Output the (X, Y) coordinate of the center of the cell containing the given text.  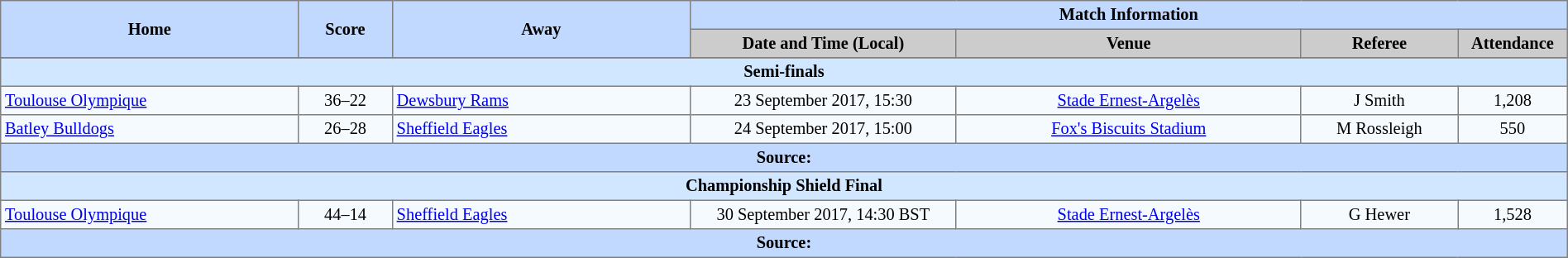
Match Information (1128, 15)
Score (346, 30)
Away (541, 30)
36–22 (346, 100)
44–14 (346, 214)
Semi-finals (784, 72)
J Smith (1379, 100)
30 September 2017, 14:30 BST (823, 214)
26–28 (346, 129)
Batley Bulldogs (150, 129)
G Hewer (1379, 214)
Venue (1128, 43)
Home (150, 30)
Attendance (1513, 43)
23 September 2017, 15:30 (823, 100)
1,208 (1513, 100)
M Rossleigh (1379, 129)
Date and Time (Local) (823, 43)
Referee (1379, 43)
Fox's Biscuits Stadium (1128, 129)
24 September 2017, 15:00 (823, 129)
1,528 (1513, 214)
Championship Shield Final (784, 186)
550 (1513, 129)
Dewsbury Rams (541, 100)
